Find where the given text appears and provide that cell's center as [x, y] coordinate. 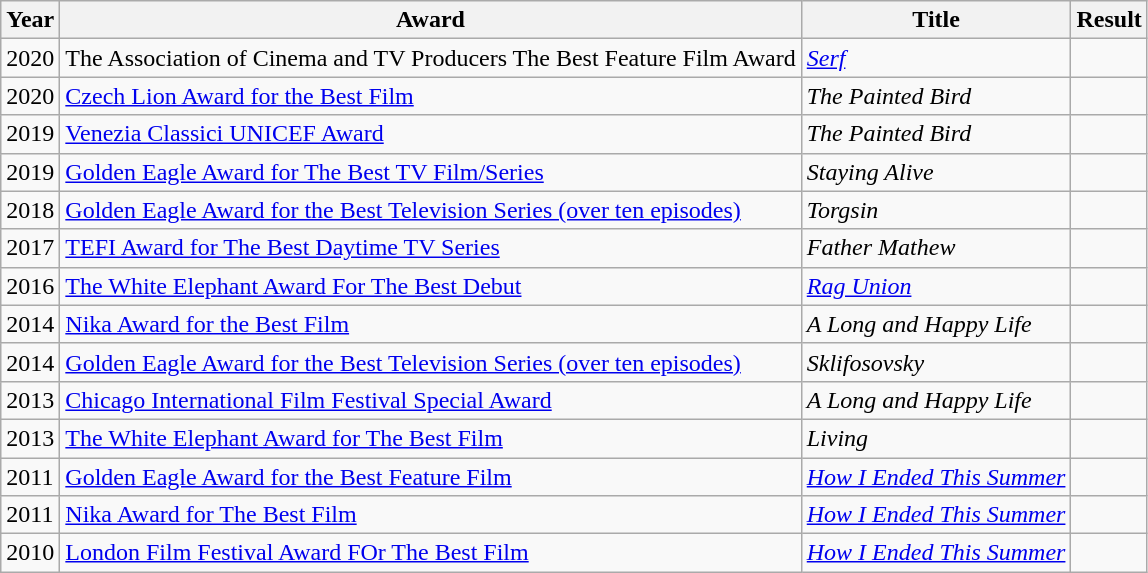
Golden Eagle Award for the Best Feature Film [430, 477]
The White Elephant Award For The Best Debut [430, 286]
Venezia Classici UNICEF Award [430, 134]
2018 [30, 210]
Torgsin [936, 210]
TEFI Award for The Best Daytime TV Series [430, 248]
Rag Union [936, 286]
2016 [30, 286]
Chicago International Film Festival Special Award [430, 400]
Nika Award for The Best Film [430, 515]
Result [1109, 20]
Czech Lion Award for the Best Film [430, 96]
Award [430, 20]
Sklifosovsky [936, 362]
The White Elephant Award for The Best Film [430, 438]
2017 [30, 248]
London Film Festival Award FOr The Best Film [430, 553]
Title [936, 20]
Golden Eagle Award for The Best TV Film/Series [430, 172]
The Association of Cinema and TV Producers The Best Feature Film Award [430, 58]
2010 [30, 553]
Father Mathew [936, 248]
Nika Award for the Best Film [430, 324]
Living [936, 438]
Year [30, 20]
Staying Alive [936, 172]
Serf [936, 58]
